Search for the cell housing the specified text and yield its [x, y] center coordinate. 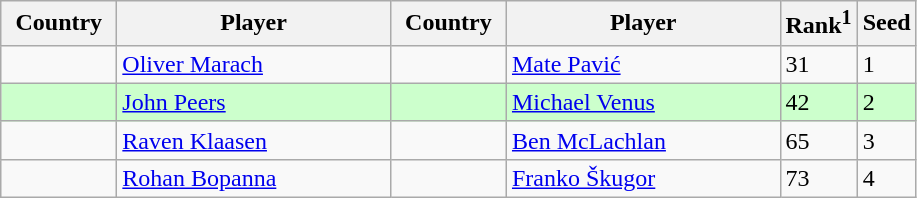
Raven Klaasen [254, 140]
2 [886, 102]
Ben McLachlan [643, 140]
Mate Pavić [643, 64]
Rank1 [818, 24]
Oliver Marach [254, 64]
4 [886, 178]
Michael Venus [643, 102]
65 [818, 140]
73 [818, 178]
Franko Škugor [643, 178]
Seed [886, 24]
3 [886, 140]
Rohan Bopanna [254, 178]
31 [818, 64]
42 [818, 102]
John Peers [254, 102]
1 [886, 64]
